Identify which cell holds the provided text, then report its [x, y] central coordinate. 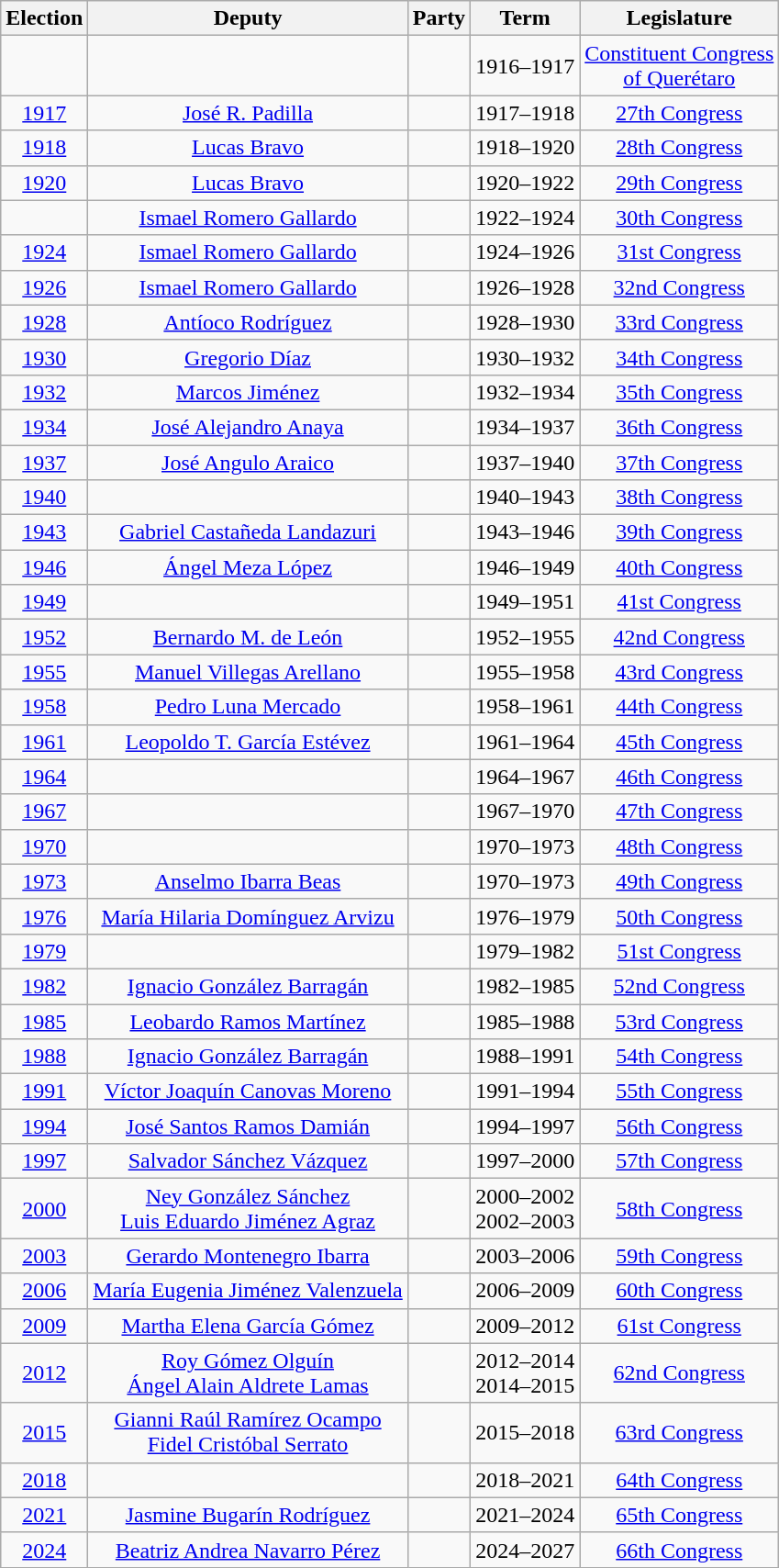
52nd Congress [679, 986]
1991–1994 [525, 1092]
1997–2000 [525, 1161]
2012 [44, 1373]
1973 [44, 881]
57th Congress [679, 1161]
1946–1949 [525, 567]
1920 [44, 183]
59th Congress [679, 1256]
1985–1988 [525, 1022]
Antíoco Rodríguez [248, 322]
58th Congress [679, 1208]
1924 [44, 252]
30th Congress [679, 218]
41st Congress [679, 602]
Bernardo M. de León [248, 637]
1967 [44, 812]
56th Congress [679, 1126]
1940 [44, 498]
2018–2021 [525, 1480]
1979 [44, 951]
46th Congress [679, 777]
38th Congress [679, 498]
1924–1926 [525, 252]
60th Congress [679, 1291]
1994–1997 [525, 1126]
2018 [44, 1480]
José Angulo Araico [248, 462]
36th Congress [679, 427]
2024–2027 [525, 1550]
1926 [44, 287]
Víctor Joaquín Canovas Moreno [248, 1092]
31st Congress [679, 252]
1949–1951 [525, 602]
1918 [44, 148]
47th Congress [679, 812]
Anselmo Ibarra Beas [248, 881]
48th Congress [679, 846]
65th Congress [679, 1515]
Leopoldo T. García Estévez [248, 742]
1952–1955 [525, 637]
2024 [44, 1550]
1964 [44, 777]
1916–1917 [525, 66]
27th Congress [679, 113]
1917–1918 [525, 113]
2000 [44, 1208]
Term [525, 18]
43rd Congress [679, 672]
1961–1964 [525, 742]
2000–20022002–2003 [525, 1208]
Roy Gómez OlguínÁngel Alain Aldrete Lamas [248, 1373]
1943–1946 [525, 532]
62nd Congress [679, 1373]
54th Congress [679, 1057]
2006 [44, 1291]
1930 [44, 357]
José R. Padilla [248, 113]
2021 [44, 1515]
1958 [44, 707]
29th Congress [679, 183]
1922–1924 [525, 218]
63rd Congress [679, 1432]
Ángel Meza López [248, 567]
28th Congress [679, 148]
2003–2006 [525, 1256]
2015 [44, 1432]
50th Congress [679, 916]
2015–2018 [525, 1432]
1994 [44, 1126]
1982 [44, 986]
Gabriel Castañeda Landazuri [248, 532]
1985 [44, 1022]
1955–1958 [525, 672]
Gianni Raúl Ramírez OcampoFidel Cristóbal Serrato [248, 1432]
51st Congress [679, 951]
1928–1930 [525, 322]
1926–1928 [525, 287]
Gerardo Montenegro Ibarra [248, 1256]
1937–1940 [525, 462]
Deputy [248, 18]
Pedro Luna Mercado [248, 707]
1932 [44, 392]
1918–1920 [525, 148]
1970 [44, 846]
José Alejandro Anaya [248, 427]
33rd Congress [679, 322]
Party [439, 18]
2003 [44, 1256]
2009 [44, 1326]
Manuel Villegas Arellano [248, 672]
1928 [44, 322]
1988 [44, 1057]
37th Congress [679, 462]
1934 [44, 427]
Election [44, 18]
1930–1932 [525, 357]
Gregorio Díaz [248, 357]
1961 [44, 742]
1976 [44, 916]
34th Congress [679, 357]
1976–1979 [525, 916]
53rd Congress [679, 1022]
1988–1991 [525, 1057]
1967–1970 [525, 812]
1943 [44, 532]
1937 [44, 462]
1958–1961 [525, 707]
1949 [44, 602]
Legislature [679, 18]
66th Congress [679, 1550]
2012–20142014–2015 [525, 1373]
Leobardo Ramos Martínez [248, 1022]
1979–1982 [525, 951]
39th Congress [679, 532]
1952 [44, 637]
1955 [44, 672]
2021–2024 [525, 1515]
2006–2009 [525, 1291]
María Hilaria Domínguez Arvizu [248, 916]
1920–1922 [525, 183]
2009–2012 [525, 1326]
35th Congress [679, 392]
1932–1934 [525, 392]
32nd Congress [679, 287]
64th Congress [679, 1480]
Marcos Jiménez [248, 392]
Jasmine Bugarín Rodríguez [248, 1515]
55th Congress [679, 1092]
42nd Congress [679, 637]
1964–1967 [525, 777]
Salvador Sánchez Vázquez [248, 1161]
1946 [44, 567]
María Eugenia Jiménez Valenzuela [248, 1291]
1991 [44, 1092]
1934–1937 [525, 427]
Beatriz Andrea Navarro Pérez [248, 1550]
1997 [44, 1161]
1917 [44, 113]
49th Congress [679, 881]
61st Congress [679, 1326]
Martha Elena García Gómez [248, 1326]
José Santos Ramos Damián [248, 1126]
40th Congress [679, 567]
1982–1985 [525, 986]
Constituent Congressof Querétaro [679, 66]
Ney González Sánchez Luis Eduardo Jiménez Agraz [248, 1208]
44th Congress [679, 707]
1940–1943 [525, 498]
45th Congress [679, 742]
